Find where the given text appears and provide that cell's center as [X, Y] coordinate. 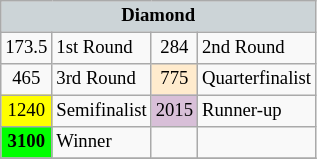
1st Round [102, 48]
173.5 [26, 48]
Quarterfinalist [257, 80]
2nd Round [257, 48]
3100 [26, 142]
Diamond [158, 16]
1240 [26, 112]
Winner [102, 142]
3rd Round [102, 80]
Runner-up [257, 112]
Semifinalist [102, 112]
284 [174, 48]
2015 [174, 112]
465 [26, 80]
775 [174, 80]
